Determine the (X, Y) coordinate at the center of the cell enclosing the given text.  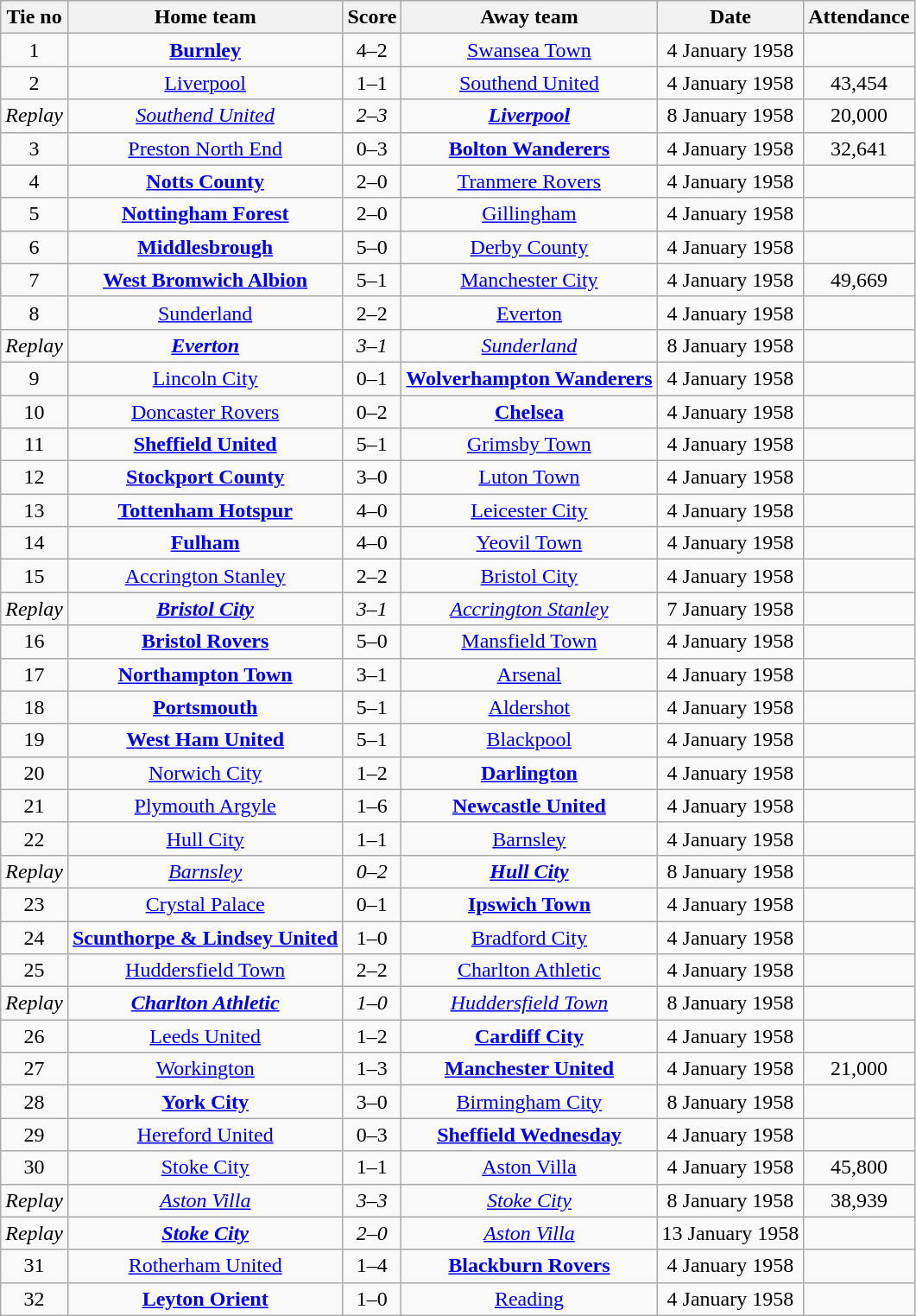
Hereford United (205, 1135)
4 (35, 181)
Chelsea (529, 412)
4–2 (372, 50)
Fulham (205, 543)
9 (35, 378)
Attendance (859, 17)
15 (35, 576)
Preston North End (205, 149)
Birmingham City (529, 1102)
Blackpool (529, 740)
Score (372, 17)
Middlesbrough (205, 247)
Tottenham Hotspur (205, 510)
16 (35, 642)
7 January 1958 (730, 609)
1–6 (372, 806)
Plymouth Argyle (205, 806)
17 (35, 674)
22 (35, 838)
21,000 (859, 1069)
6 (35, 247)
5 (35, 214)
Norwich City (205, 773)
14 (35, 543)
Doncaster Rovers (205, 412)
23 (35, 904)
Nottingham Forest (205, 214)
11 (35, 445)
1–3 (372, 1069)
32,641 (859, 149)
1 (35, 50)
Darlington (529, 773)
25 (35, 971)
Mansfield Town (529, 642)
20 (35, 773)
Manchester United (529, 1069)
Home team (205, 17)
Cardiff City (529, 1036)
24 (35, 937)
Leicester City (529, 510)
West Ham United (205, 740)
Swansea Town (529, 50)
43,454 (859, 83)
Northampton Town (205, 674)
31 (35, 1266)
Gillingham (529, 214)
Workington (205, 1069)
Manchester City (529, 280)
Leeds United (205, 1036)
Rotherham United (205, 1266)
38,939 (859, 1200)
1–4 (372, 1266)
2–3 (372, 116)
2 (35, 83)
Derby County (529, 247)
8 (35, 313)
Portsmouth (205, 707)
10 (35, 412)
Wolverhampton Wanderers (529, 378)
Burnley (205, 50)
19 (35, 740)
Ipswich Town (529, 904)
Bradford City (529, 937)
13 (35, 510)
Stockport County (205, 478)
Tranmere Rovers (529, 181)
York City (205, 1102)
12 (35, 478)
28 (35, 1102)
Notts County (205, 181)
Away team (529, 17)
Sheffield United (205, 445)
West Bromwich Albion (205, 280)
49,669 (859, 280)
18 (35, 707)
3 (35, 149)
Blackburn Rovers (529, 1266)
Scunthorpe & Lindsey United (205, 937)
Reading (529, 1299)
30 (35, 1167)
45,800 (859, 1167)
Yeovil Town (529, 543)
Newcastle United (529, 806)
Crystal Palace (205, 904)
Bristol Rovers (205, 642)
21 (35, 806)
Leyton Orient (205, 1299)
13 January 1958 (730, 1233)
3–3 (372, 1200)
20,000 (859, 116)
Aldershot (529, 707)
Bolton Wanderers (529, 149)
Date (730, 17)
Tie no (35, 17)
7 (35, 280)
32 (35, 1299)
Arsenal (529, 674)
Sheffield Wednesday (529, 1135)
Luton Town (529, 478)
Lincoln City (205, 378)
29 (35, 1135)
26 (35, 1036)
Grimsby Town (529, 445)
27 (35, 1069)
